Identify which cell holds the provided text, then report its (x, y) central coordinate. 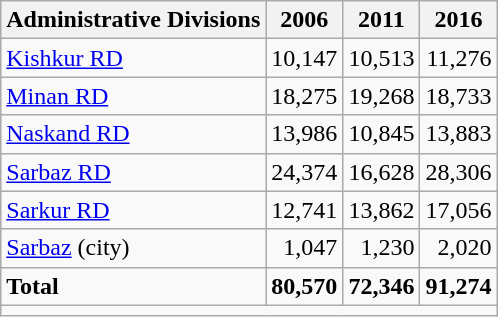
2011 (382, 20)
1,230 (382, 248)
10,147 (304, 58)
Minan RD (134, 96)
18,275 (304, 96)
Administrative Divisions (134, 20)
Total (134, 286)
Kishkur RD (134, 58)
72,346 (382, 286)
12,741 (304, 210)
24,374 (304, 172)
2016 (458, 20)
1,047 (304, 248)
11,276 (458, 58)
19,268 (382, 96)
80,570 (304, 286)
17,056 (458, 210)
13,862 (382, 210)
16,628 (382, 172)
13,883 (458, 134)
Sarkur RD (134, 210)
2006 (304, 20)
Sarbaz (city) (134, 248)
Sarbaz RD (134, 172)
2,020 (458, 248)
28,306 (458, 172)
10,845 (382, 134)
91,274 (458, 286)
10,513 (382, 58)
Naskand RD (134, 134)
18,733 (458, 96)
13,986 (304, 134)
